Detect which cell encompasses the target text, then output its (X, Y) center coordinate. 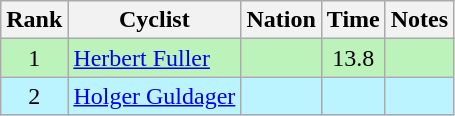
Holger Guldager (154, 96)
13.8 (353, 58)
Nation (281, 20)
Cyclist (154, 20)
2 (34, 96)
Rank (34, 20)
Notes (419, 20)
1 (34, 58)
Time (353, 20)
Herbert Fuller (154, 58)
